For the text-containing cell, return its midpoint in (X, Y) coordinate format. 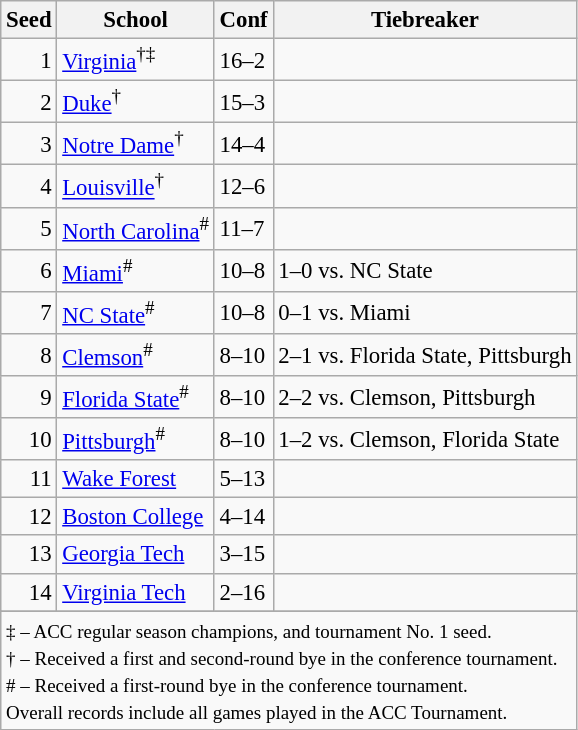
5 (29, 228)
12–6 (244, 186)
14–4 (244, 144)
4–14 (244, 517)
16–2 (244, 60)
11–7 (244, 228)
Wake Forest (136, 479)
Conf (244, 20)
1 (29, 60)
Virginia†‡ (136, 60)
1–0 vs. NC State (425, 270)
14 (29, 592)
11 (29, 479)
Duke† (136, 102)
0–1 vs. Miami (425, 313)
2–2 vs. Clemson, Pittsburgh (425, 397)
NC State# (136, 313)
2 (29, 102)
3–15 (244, 555)
5–13 (244, 479)
2–16 (244, 592)
10 (29, 439)
3 (29, 144)
Miami# (136, 270)
Tiebreaker (425, 20)
15–3 (244, 102)
6 (29, 270)
Florida State# (136, 397)
North Carolina# (136, 228)
Georgia Tech (136, 555)
Seed (29, 20)
1–2 vs. Clemson, Florida State (425, 439)
School (136, 20)
9 (29, 397)
8 (29, 355)
Virginia Tech (136, 592)
Clemson# (136, 355)
Boston College (136, 517)
Notre Dame† (136, 144)
Louisville† (136, 186)
7 (29, 313)
12 (29, 517)
2–1 vs. Florida State, Pittsburgh (425, 355)
Pittsburgh# (136, 439)
13 (29, 555)
4 (29, 186)
